Find where the given text appears and provide that cell's center as (x, y) coordinate. 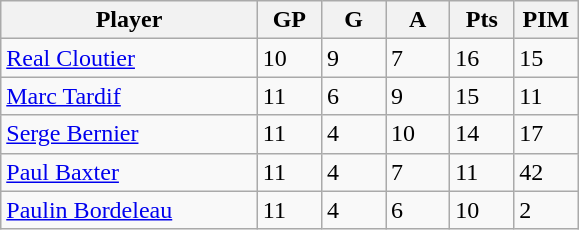
Player (130, 20)
42 (546, 172)
A (418, 20)
Marc Tardif (130, 96)
Serge Bernier (130, 134)
14 (482, 134)
2 (546, 210)
Paul Baxter (130, 172)
PIM (546, 20)
16 (482, 58)
Paulin Bordeleau (130, 210)
Pts (482, 20)
Real Cloutier (130, 58)
G (353, 20)
GP (289, 20)
17 (546, 134)
